Determine the (x, y) coordinate at the center of the cell enclosing the given text.  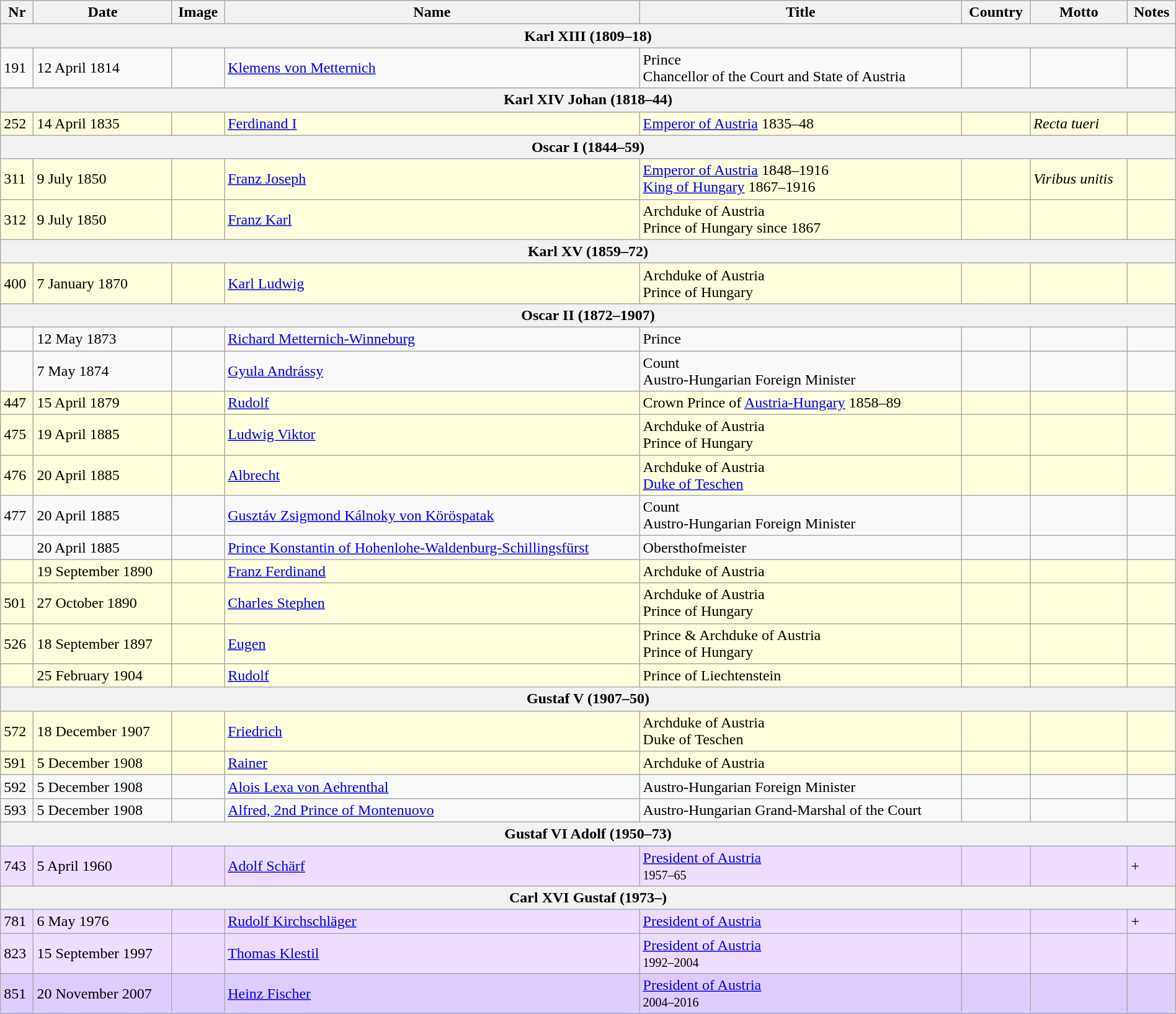
Adolf Schärf (432, 866)
Archduke of AustriaDuke of Teschen (800, 731)
591 (17, 763)
Rudolf Kirchschläger (432, 922)
Eugen (432, 644)
12 April 1814 (103, 68)
781 (17, 922)
6 May 1976 (103, 922)
Gusztáv Zsigmond Kálnoky von Köröspatak (432, 516)
President of Austria1957–65 (800, 866)
15 September 1997 (103, 954)
Gustaf VI Adolf (1950–73) (588, 834)
Oscar II (1872–1907) (588, 315)
20 November 2007 (103, 994)
Ferdinand I (432, 123)
476 (17, 475)
Franz Joseph (432, 179)
252 (17, 123)
12 May 1873 (103, 339)
25 February 1904 (103, 675)
Karl XIII (1809–18) (588, 36)
572 (17, 731)
Country (996, 12)
Motto (1079, 12)
Karl Ludwig (432, 283)
592 (17, 786)
475 (17, 435)
Emperor of Austria 1848–1916King of Hungary 1867–1916 (800, 179)
14 April 1835 (103, 123)
851 (17, 994)
18 December 1907 (103, 731)
President of Austria2004–2016 (800, 994)
7 May 1874 (103, 371)
Nr (17, 12)
Austro-Hungarian Foreign Minister (800, 786)
311 (17, 179)
PrinceChancellor of the Court and State of Austria (800, 68)
Obersthofmeister (800, 548)
Name (432, 12)
Prince of Liechtenstein (800, 675)
501 (17, 603)
Alfred, 2nd Prince of Montenuovo (432, 810)
Albrecht (432, 475)
7 January 1870 (103, 283)
Alois Lexa von Aehrenthal (432, 786)
27 October 1890 (103, 603)
Prince & Archduke of AustriaPrince of Hungary (800, 644)
526 (17, 644)
Image (198, 12)
743 (17, 866)
Archduke of AustriaPrince of Hungary since 1867 (800, 220)
Heinz Fischer (432, 994)
593 (17, 810)
Prince Konstantin of Hohenlohe-Waldenburg-Schillingsfürst (432, 548)
Ludwig Viktor (432, 435)
Archduke of Austria Duke of Teschen (800, 475)
Klemens von Metternich (432, 68)
Friedrich (432, 731)
19 April 1885 (103, 435)
Emperor of Austria 1835–48 (800, 123)
Karl XV (1859–72) (588, 251)
Gustaf V (1907–50) (588, 699)
400 (17, 283)
Gyula Andrássy (432, 371)
191 (17, 68)
Thomas Klestil (432, 954)
Franz Ferdinand (432, 571)
Crown Prince of Austria-Hungary 1858–89 (800, 403)
19 September 1890 (103, 571)
477 (17, 516)
President of Austria1992–2004 (800, 954)
5 April 1960 (103, 866)
Notes (1151, 12)
Rainer (432, 763)
Recta tueri (1079, 123)
Franz Karl (432, 220)
Charles Stephen (432, 603)
823 (17, 954)
Austro-Hungarian Grand-Marshal of the Court (800, 810)
Richard Metternich-Winneburg (432, 339)
Karl XIV Johan (1818–44) (588, 100)
Prince (800, 339)
Carl XVI Gustaf (1973–) (588, 898)
Date (103, 12)
18 September 1897 (103, 644)
Oscar I (1844–59) (588, 147)
447 (17, 403)
15 April 1879 (103, 403)
Viribus unitis (1079, 179)
Title (800, 12)
President of Austria (800, 922)
312 (17, 220)
